Pinpoint the cell where the given text exists, returning its (x, y) midpoint coordinate. 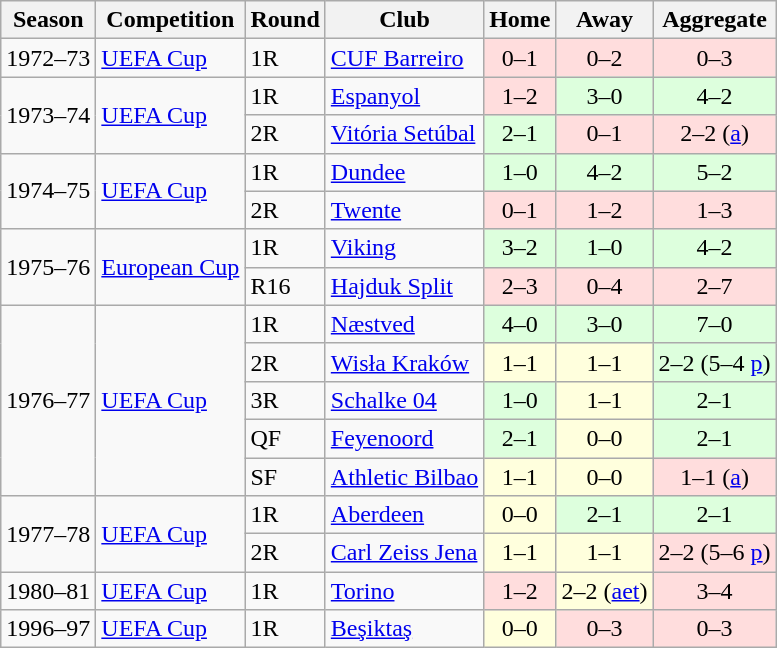
Feyenoord (404, 438)
1980–81 (48, 591)
1977–78 (48, 534)
Aberdeen (404, 515)
Round (285, 20)
Schalke 04 (404, 400)
Carl Zeiss Jena (404, 553)
R16 (285, 286)
SF (285, 477)
2–7 (714, 286)
2–3 (520, 286)
Wisła Kraków (404, 362)
Vitória Setúbal (404, 134)
0–2 (604, 58)
2–2 (a) (714, 134)
Viking (404, 248)
Away (604, 20)
Competition (170, 20)
1973–74 (48, 115)
2–2 (5–4 p) (714, 362)
Hajduk Split (404, 286)
Aggregate (714, 20)
Season (48, 20)
European Cup (170, 267)
1974–75 (48, 191)
2–2 (5–6 p) (714, 553)
5–2 (714, 172)
Athletic Bilbao (404, 477)
1972–73 (48, 58)
Club (404, 20)
0–4 (604, 286)
Dundee (404, 172)
1996–97 (48, 629)
Torino (404, 591)
Beşiktaş (404, 629)
1976–77 (48, 400)
1975–76 (48, 267)
3–4 (714, 591)
3–2 (520, 248)
Twente (404, 210)
4–0 (520, 324)
Næstved (404, 324)
3R (285, 400)
7–0 (714, 324)
Espanyol (404, 96)
QF (285, 438)
1–1 (a) (714, 477)
Home (520, 20)
1–3 (714, 210)
CUF Barreiro (404, 58)
2–2 (aet) (604, 591)
